For the text-containing cell, return its midpoint in [x, y] coordinate format. 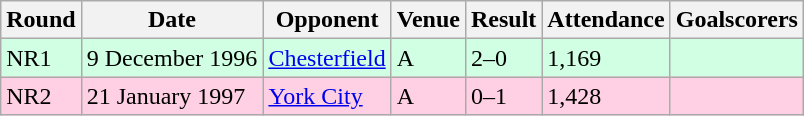
Goalscorers [736, 20]
1,169 [606, 58]
2–0 [503, 58]
21 January 1997 [172, 96]
9 December 1996 [172, 58]
Round [41, 20]
Result [503, 20]
Date [172, 20]
NR1 [41, 58]
Venue [428, 20]
1,428 [606, 96]
York City [327, 96]
Attendance [606, 20]
Chesterfield [327, 58]
Opponent [327, 20]
NR2 [41, 96]
0–1 [503, 96]
